Detect which cell encompasses the target text, then output its (x, y) center coordinate. 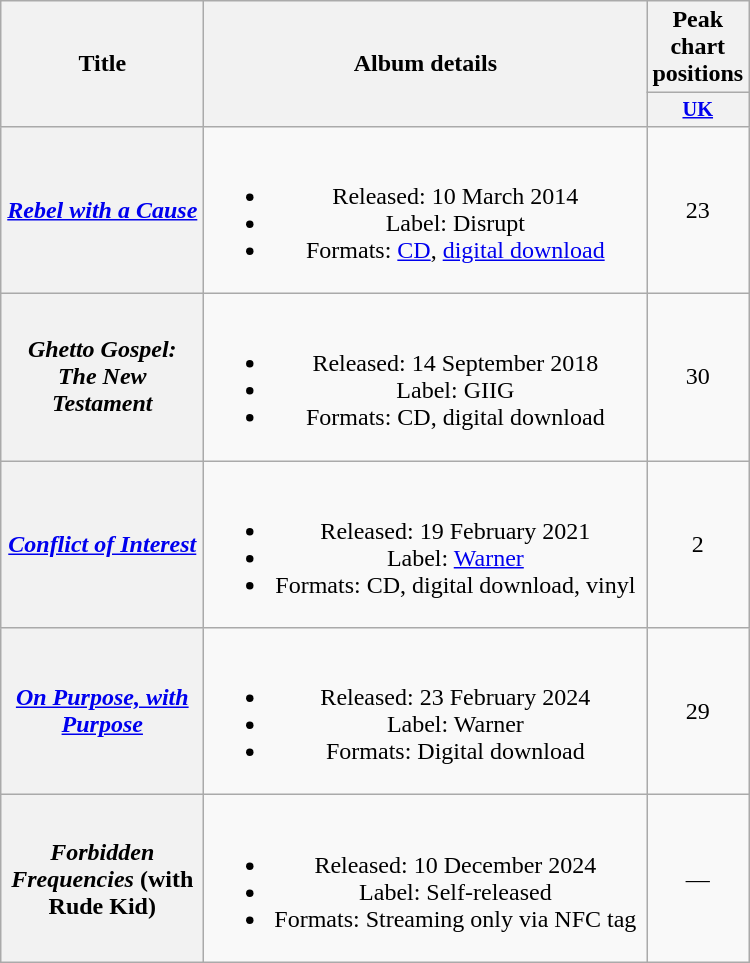
Rebel with a Cause (102, 210)
23 (698, 210)
On Purpose, with Purpose (102, 712)
Released: 10 December 2024Label: Self-releasedFormats: Streaming only via NFC tag (426, 878)
30 (698, 378)
Conflict of Interest (102, 544)
— (698, 878)
Title (102, 64)
Ghetto Gospel: The New Testament (102, 378)
Released: 19 February 2021Label: WarnerFormats: CD, digital download, vinyl (426, 544)
Album details (426, 64)
Forbidden Frequencies (with Rude Kid) (102, 878)
UK (698, 110)
Peak chart positions (698, 47)
Released: 10 March 2014Label: DisruptFormats: CD, digital download (426, 210)
29 (698, 712)
Released: 23 February 2024Label: WarnerFormats: Digital download (426, 712)
Released: 14 September 2018Label: GIIGFormats: CD, digital download (426, 378)
2 (698, 544)
